Pinpoint the cell where the given text exists, returning its (x, y) midpoint coordinate. 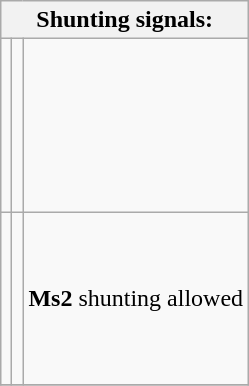
Shunting signals: (125, 20)
Ms2 shunting allowed (136, 298)
